Output the [x, y] coordinate of the center of the cell containing the given text.  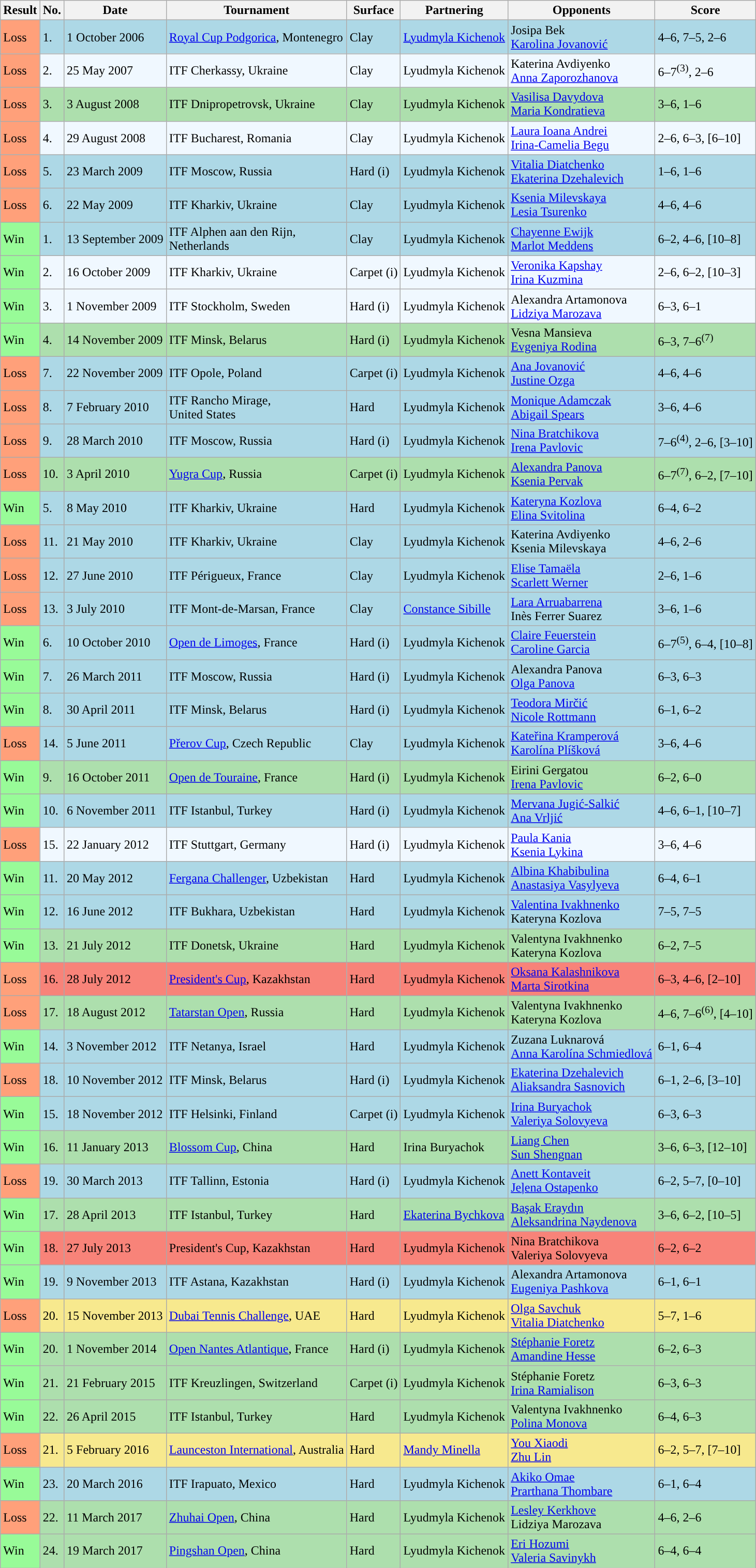
22 January 2012 [115, 844]
Zuzana Luknarová Anna Karolína Schmiedlová [582, 1047]
Surface [374, 10]
6–1, 6–2 [705, 710]
Mandy Minella [454, 1450]
Blossom Cup, China [257, 1147]
27 June 2010 [115, 575]
Tournament [257, 10]
ITF Cherkassy, Ukraine [257, 70]
ITF Dnipropetrovsk, Ukraine [257, 104]
Katerina Avdiyenko Ksenia Milevskaya [582, 542]
16 October 2011 [115, 777]
6–7(5), 6–4, [10–8] [705, 642]
Nina Bratchikova Valeriya Solovyeva [582, 1248]
Akiko Omae Prarthana Thombare [582, 1483]
6–3, 7–6(7) [705, 339]
Stéphanie Foretz Irina Ramialison [582, 1383]
30 March 2013 [115, 1181]
24. [52, 1551]
27 July 2013 [115, 1248]
Paula Kania Ksenia Lykina [582, 844]
Kateřina Kramperová Karolína Plíšková [582, 744]
Oksana Kalashnikova Marta Sirotkina [582, 979]
ITF Périgueux, France [257, 575]
Valentina Ivakhnenko Kateryna Kozlova [582, 911]
6–4, 6–1 [705, 878]
Kateryna Kozlova Elina Svitolina [582, 508]
ITF Donetsk, Ukraine [257, 945]
3 November 2012 [115, 1047]
6–2, 7–5 [705, 945]
6–7(3), 2–6 [705, 70]
3 April 2010 [115, 475]
13 September 2009 [115, 239]
Constance Sibille [454, 609]
18 August 2012 [115, 1013]
Yugra Cup, Russia [257, 475]
Score [705, 10]
Ksenia Milevskaya Lesia Tsurenko [582, 205]
Ekaterina Bychkova [454, 1214]
11 January 2013 [115, 1147]
2–6, 6–3, [6–10] [705, 138]
ITF Rancho Mirage, United States [257, 406]
ITF Netanya, Israel [257, 1047]
18 November 2012 [115, 1114]
ITF Helsinki, Finland [257, 1114]
21 July 2012 [115, 945]
Irina Buryachok [454, 1147]
26 April 2015 [115, 1416]
ITF Kreuzlingen, Switzerland [257, 1383]
ITF Tallinn, Estonia [257, 1181]
21 February 2015 [115, 1383]
ITF Stuttgart, Germany [257, 844]
19 March 2017 [115, 1551]
Elise Tamaëla Scarlett Werner [582, 575]
20 March 2016 [115, 1483]
Launceston International, Australia [257, 1450]
No. [52, 10]
6 November 2011 [115, 811]
7–6(4), 2–6, [3–10] [705, 441]
22 May 2009 [115, 205]
1 November 2014 [115, 1349]
Katerina Avdiyenko Anna Zaporozhanova [582, 70]
6–1, 2–6, [3–10] [705, 1080]
2–6, 6–2, [10–3] [705, 272]
30 April 2011 [115, 710]
Josipa Bek Karolina Jovanović [582, 37]
Alexandra Panova Olga Panova [582, 676]
23. [52, 1483]
25 May 2007 [115, 70]
6–7(7), 6–2, [7–10] [705, 475]
16 October 2009 [115, 272]
23 March 2009 [115, 172]
6–4, 6–2 [705, 508]
6–3, 6–1 [705, 306]
26 March 2011 [115, 676]
Lara Arruabarrena Inès Ferrer Suarez [582, 609]
ITF Bucharest, Romania [257, 138]
Ekaterina Dzehalevich Aliaksandra Sasnovich [582, 1080]
Vasilisa Davydova Maria Kondratieva [582, 104]
6–4, 6–4 [705, 1551]
6–3, 4–6, [2–10] [705, 979]
ITF Irapuato, Mexico [257, 1483]
3 August 2008 [115, 104]
28 March 2010 [115, 441]
9 November 2013 [115, 1281]
Ana Jovanović Justine Ozga [582, 373]
Vesna Mansieva Evgeniya Rodina [582, 339]
Nina Bratchikova Irena Pavlovic [582, 441]
Vitalia Diatchenko Ekaterina Dzehalevich [582, 172]
Stéphanie Foretz Amandine Hesse [582, 1349]
Olga Savchuk Vitalia Diatchenko [582, 1316]
10 November 2012 [115, 1080]
Lesley Kerkhove Lidziya Marozava [582, 1517]
Alexandra Panova Ksenia Pervak [582, 475]
ITF Mont-de-Marsan, France [257, 609]
22 November 2009 [115, 373]
Open Nantes Atlantique, France [257, 1349]
Claire Feuerstein Caroline Garcia [582, 642]
10 October 2010 [115, 642]
Partnering [454, 10]
Přerov Cup, Czech Republic [257, 744]
1–6, 1–6 [705, 172]
Tatarstan Open, Russia [257, 1013]
5 June 2011 [115, 744]
3–6, 6–3, [12–10] [705, 1147]
ITF Stockholm, Sweden [257, 306]
6–2, 5–7, [7–10] [705, 1450]
Veronika Kapshay Irina Kuzmina [582, 272]
5 February 2016 [115, 1450]
Eirini Gergatou Irena Pavlovic [582, 777]
Result [20, 10]
You Xiaodi Zhu Lin [582, 1450]
Open de Touraine, France [257, 777]
4–6, 7–6(6), [4–10] [705, 1013]
Royal Cup Podgorica, Montenegro [257, 37]
6–2, 6–0 [705, 777]
ITF Bukhara, Uzbekistan [257, 911]
Pingshan Open, China [257, 1551]
Laura Ioana Andrei Irina-Camelia Begu [582, 138]
ITF Alphen aan den Rijn, Netherlands [257, 239]
6–2, 5–7, [0–10] [705, 1181]
28 April 2013 [115, 1214]
6–2, 6–3 [705, 1349]
8 May 2010 [115, 508]
Dubai Tennis Challenge, UAE [257, 1316]
6–2, 6–2 [705, 1248]
Valentyna Ivakhnenko Polina Monova [582, 1416]
4–6, 7–5, 2–6 [705, 37]
Zhuhai Open, China [257, 1517]
Liang Chen Sun Shengnan [582, 1147]
3 July 2010 [115, 609]
Opponents [582, 10]
Alexandra Artamonova Eugeniya Pashkova [582, 1281]
Teodora Mirčić Nicole Rottmann [582, 710]
Başak Eraydın Aleksandrina Naydenova [582, 1214]
15 November 2013 [115, 1316]
Anett Kontaveit Jeļena Ostapenko [582, 1181]
6–4, 6–3 [705, 1416]
Date [115, 10]
Open de Limoges, France [257, 642]
6–1, 6–1 [705, 1281]
3–6, 6–2, [10–5] [705, 1214]
Monique Adamczak Abigail Spears [582, 406]
7 February 2010 [115, 406]
ITF Astana, Kazakhstan [257, 1281]
1 November 2009 [115, 306]
Fergana Challenger, Uzbekistan [257, 878]
20 May 2012 [115, 878]
Chayenne Ewijk Marlot Meddens [582, 239]
Irina Buryachok Valeriya Solovyeva [582, 1114]
2–6, 1–6 [705, 575]
11 March 2017 [115, 1517]
7–5, 7–5 [705, 911]
1 October 2006 [115, 37]
5–7, 1–6 [705, 1316]
6–2, 4–6, [10–8] [705, 239]
28 July 2012 [115, 979]
21 May 2010 [115, 542]
14 November 2009 [115, 339]
Eri Hozumi Valeria Savinykh [582, 1551]
4–6, 6–1, [10–7] [705, 811]
29 August 2008 [115, 138]
Alexandra Artamonova Lidziya Marozava [582, 306]
ITF Opole, Poland [257, 373]
16 June 2012 [115, 911]
Mervana Jugić-Salkić Ana Vrljić [582, 811]
Albina Khabibulina Anastasiya Vasylyeva [582, 878]
